Identify which cell holds the provided text, then report its [x, y] central coordinate. 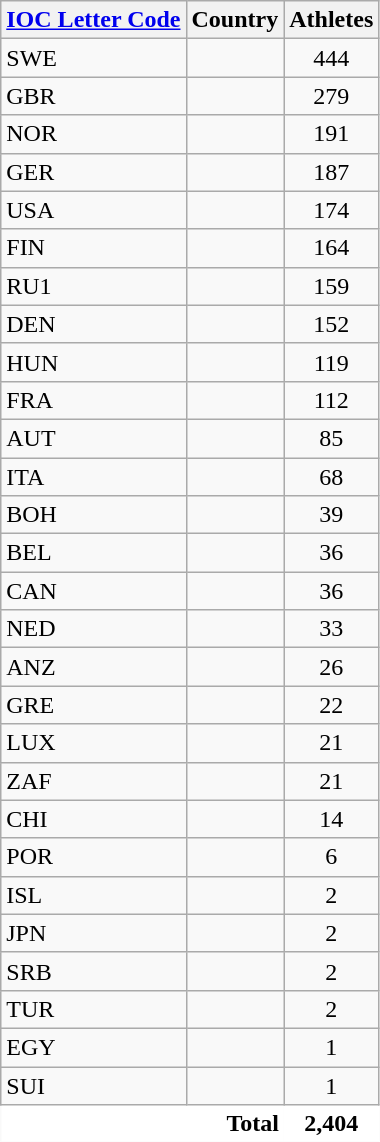
85 [332, 438]
SWE [94, 58]
LUX [94, 743]
ZAF [94, 781]
ISL [94, 895]
ITA [94, 477]
CHI [94, 819]
GBR [94, 96]
IOC Letter Code [94, 20]
EGY [94, 1047]
119 [332, 362]
174 [332, 210]
SRB [94, 971]
TUR [94, 1009]
JPN [94, 933]
FIN [94, 248]
26 [332, 667]
Total [142, 1124]
39 [332, 515]
112 [332, 400]
FRA [94, 400]
191 [332, 134]
279 [332, 96]
AUT [94, 438]
HUN [94, 362]
USA [94, 210]
BOH [94, 515]
2,404 [332, 1124]
DEN [94, 324]
14 [332, 819]
444 [332, 58]
159 [332, 286]
SUI [94, 1085]
GRE [94, 705]
164 [332, 248]
22 [332, 705]
6 [332, 857]
152 [332, 324]
Country [235, 20]
NOR [94, 134]
CAN [94, 591]
NED [94, 629]
BEL [94, 553]
ANZ [94, 667]
GER [94, 172]
POR [94, 857]
RU1 [94, 286]
33 [332, 629]
Athletes [332, 20]
187 [332, 172]
68 [332, 477]
